Detect which cell encompasses the target text, then output its (X, Y) center coordinate. 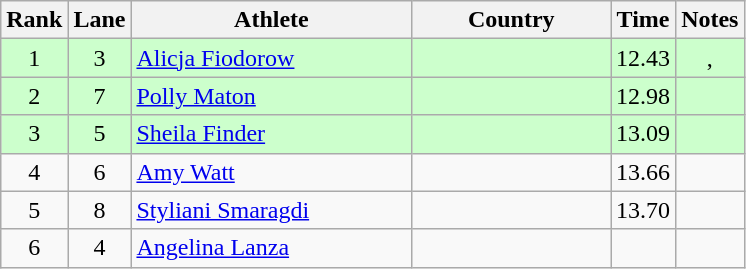
13.09 (644, 134)
Athlete (272, 20)
Styliani Smaragdi (272, 210)
7 (100, 96)
Rank (34, 20)
8 (100, 210)
, (710, 58)
Amy Watt (272, 172)
Angelina Lanza (272, 248)
Polly Maton (272, 96)
13.66 (644, 172)
Country (512, 20)
Alicja Fiodorow (272, 58)
12.43 (644, 58)
Notes (710, 20)
Time (644, 20)
Lane (100, 20)
2 (34, 96)
13.70 (644, 210)
1 (34, 58)
12.98 (644, 96)
Sheila Finder (272, 134)
